For the text-containing cell, return its midpoint in [X, Y] coordinate format. 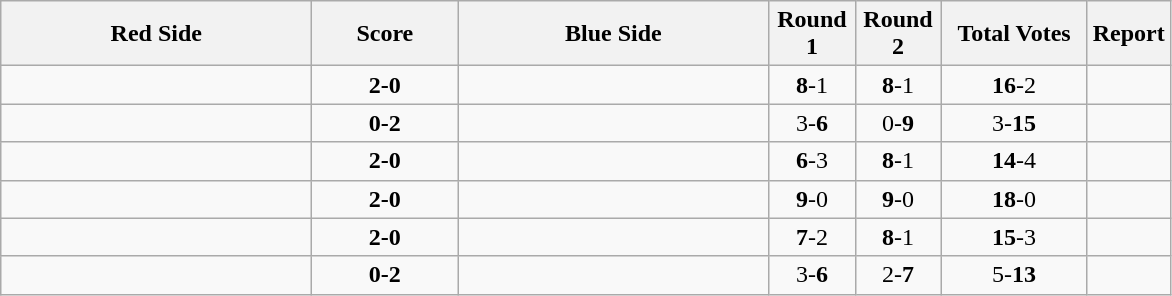
7-2 [812, 237]
Report [1128, 34]
Round 1 [812, 34]
14-4 [1014, 161]
5-13 [1014, 275]
3-15 [1014, 123]
15-3 [1014, 237]
18-0 [1014, 199]
Blue Side [614, 34]
Total Votes [1014, 34]
0-9 [898, 123]
Round 2 [898, 34]
6-3 [812, 161]
16-2 [1014, 85]
2-7 [898, 275]
Red Side [156, 34]
Score [385, 34]
